Identify which cell holds the provided text, then report its (x, y) central coordinate. 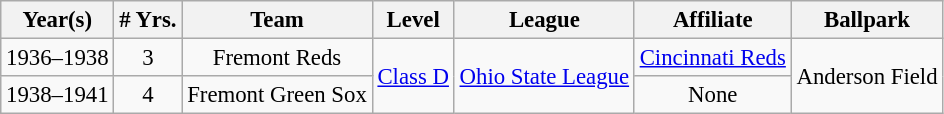
League (544, 20)
Class D (413, 76)
Fremont Reds (277, 58)
Year(s) (58, 20)
Level (413, 20)
# Yrs. (148, 20)
Anderson Field (867, 76)
None (712, 95)
Fremont Green Sox (277, 95)
Cincinnati Reds (712, 58)
Ballpark (867, 20)
Affiliate (712, 20)
3 (148, 58)
Ohio State League (544, 76)
1936–1938 (58, 58)
1938–1941 (58, 95)
Team (277, 20)
4 (148, 95)
